Return [x, y] of the center of cell containing provided text 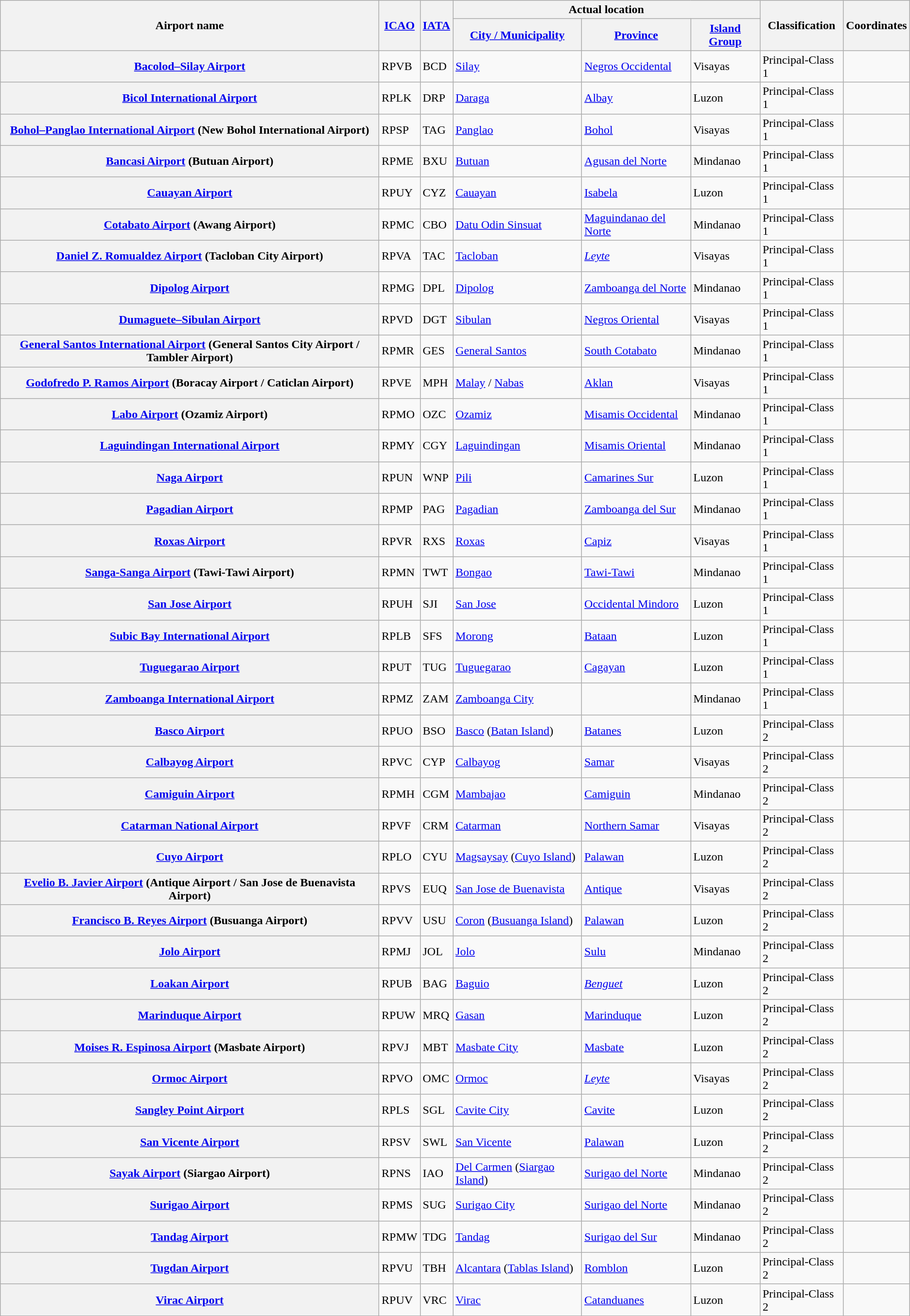
City / Municipality [517, 35]
Pili [517, 477]
RPSV [400, 1141]
Classification [802, 25]
RPLB [400, 636]
Negros Occidental [636, 66]
IAO [437, 1174]
Laguindingan [517, 446]
Benguet [636, 984]
Romblon [636, 1268]
RPLS [400, 1110]
Zamboanga City [517, 699]
Actual location [607, 10]
Cavite City [517, 1110]
SUG [437, 1205]
Maguindanao del Norte [636, 225]
RPMY [400, 446]
Cauayan [517, 193]
CBO [437, 225]
Del Carmen (Siargao Island) [517, 1174]
Jolo [517, 952]
Surigao Airport [190, 1205]
Cavite [636, 1110]
Daniel Z. Romualdez Airport (Tacloban City Airport) [190, 256]
ZAM [437, 699]
RPVJ [400, 1047]
Catanduanes [636, 1300]
Pagadian [517, 509]
San Jose Airport [190, 604]
BSO [437, 730]
Basco (Batan Island) [517, 730]
Calbayog [517, 762]
Bohol–Panglao International Airport (New Bohol International Airport) [190, 129]
Ozamiz [517, 414]
Albay [636, 98]
MBT [437, 1047]
RPSP [400, 129]
SWL [437, 1141]
Francisco B. Reyes Airport (Busuanga Airport) [190, 921]
Evelio B. Javier Airport (Antique Airport / San Jose de Buenavista Airport) [190, 889]
CRM [437, 825]
GES [437, 351]
RPVU [400, 1268]
RPVS [400, 889]
Catarman National Airport [190, 825]
Daraga [517, 98]
Loakan Airport [190, 984]
Masbate [636, 1047]
Bataan [636, 636]
RPMW [400, 1237]
San Jose de Buenavista [517, 889]
Tawi-Tawi [636, 573]
VRC [437, 1300]
Surigao del Sur [636, 1237]
RPVD [400, 319]
RPLK [400, 98]
Bancasi Airport (Butuan Airport) [190, 161]
Silay [517, 66]
Roxas [517, 541]
Cauayan Airport [190, 193]
Laguindingan International Airport [190, 446]
Samar [636, 762]
Morong [517, 636]
Sulu [636, 952]
General Santos [517, 351]
Tuguegarao Airport [190, 667]
Gasan [517, 1015]
RPMC [400, 225]
CYU [437, 857]
JOL [437, 952]
TUG [437, 667]
Tugdan Airport [190, 1268]
RPUV [400, 1300]
Dumaguete–Sibulan Airport [190, 319]
Bacolod–Silay Airport [190, 66]
ICAO [400, 25]
MRQ [437, 1015]
Sanga-Sanga Airport (Tawi-Tawi Airport) [190, 573]
Datu Odin Sinsuat [517, 225]
Surigao City [517, 1205]
RPLO [400, 857]
Malay / Nabas [517, 382]
CYZ [437, 193]
IATA [437, 25]
RPVF [400, 825]
Isabela [636, 193]
RPMJ [400, 952]
BCD [437, 66]
BXU [437, 161]
Sayak Airport (Siargao Airport) [190, 1174]
Cuyo Airport [190, 857]
CGM [437, 793]
SJI [437, 604]
Sangley Point Airport [190, 1110]
RPVE [400, 382]
Dipolog Airport [190, 288]
Sibulan [517, 319]
TAC [437, 256]
Bohol [636, 129]
CYP [437, 762]
RPVR [400, 541]
Ormoc [517, 1078]
Island Group [725, 35]
San Vicente [517, 1141]
Virac [517, 1300]
Camarines Sur [636, 477]
TAG [437, 129]
Dipolog [517, 288]
Misamis Occidental [636, 414]
Batanes [636, 730]
Basco Airport [190, 730]
RPVC [400, 762]
RPMZ [400, 699]
Catarman [517, 825]
San Jose [517, 604]
RPUB [400, 984]
RPMR [400, 351]
Zamboanga International Airport [190, 699]
General Santos International Airport (General Santos City Airport / Tambler Airport) [190, 351]
San Vicente Airport [190, 1141]
OZC [437, 414]
Cotabato Airport (Awang Airport) [190, 225]
RPVO [400, 1078]
RPMG [400, 288]
Coordinates [876, 25]
BAG [437, 984]
Cagayan [636, 667]
South Cotabato [636, 351]
RPMO [400, 414]
Camiguin [636, 793]
RPUH [400, 604]
Zamboanga del Norte [636, 288]
RPUN [400, 477]
RPMS [400, 1205]
Godofredo P. Ramos Airport (Boracay Airport / Caticlan Airport) [190, 382]
DGT [437, 319]
TWT [437, 573]
SGL [437, 1110]
Tuguegarao [517, 667]
RPVB [400, 66]
RXS [437, 541]
MPH [437, 382]
RPVV [400, 921]
Tandag [517, 1237]
Ormoc Airport [190, 1078]
CGY [437, 446]
RPMH [400, 793]
Marinduque Airport [190, 1015]
PAG [437, 509]
TBH [437, 1268]
Zamboanga del Sur [636, 509]
Capiz [636, 541]
Mambajao [517, 793]
Masbate City [517, 1047]
Coron (Busuanga Island) [517, 921]
RPUT [400, 667]
OMC [437, 1078]
Panglao [517, 129]
Labo Airport (Ozamiz Airport) [190, 414]
Alcantara (Tablas Island) [517, 1268]
Magsaysay (Cuyo Island) [517, 857]
Butuan [517, 161]
Tandag Airport [190, 1237]
Roxas Airport [190, 541]
RPNS [400, 1174]
Bongao [517, 573]
RPUY [400, 193]
Camiguin Airport [190, 793]
RPUW [400, 1015]
TDG [437, 1237]
USU [437, 921]
Province [636, 35]
Bicol International Airport [190, 98]
Subic Bay International Airport [190, 636]
Baguio [517, 984]
DRP [437, 98]
RPMP [400, 509]
RPMN [400, 573]
Northern Samar [636, 825]
Aklan [636, 382]
Antique [636, 889]
Pagadian Airport [190, 509]
Misamis Oriental [636, 446]
Airport name [190, 25]
RPUO [400, 730]
Virac Airport [190, 1300]
DPL [437, 288]
Naga Airport [190, 477]
WNP [437, 477]
Tacloban [517, 256]
Agusan del Norte [636, 161]
Moises R. Espinosa Airport (Masbate Airport) [190, 1047]
Negros Oriental [636, 319]
Calbayog Airport [190, 762]
Occidental Mindoro [636, 604]
RPME [400, 161]
RPVA [400, 256]
Marinduque [636, 1015]
EUQ [437, 889]
SFS [437, 636]
Jolo Airport [190, 952]
